Identify which cell holds the provided text, then report its [X, Y] central coordinate. 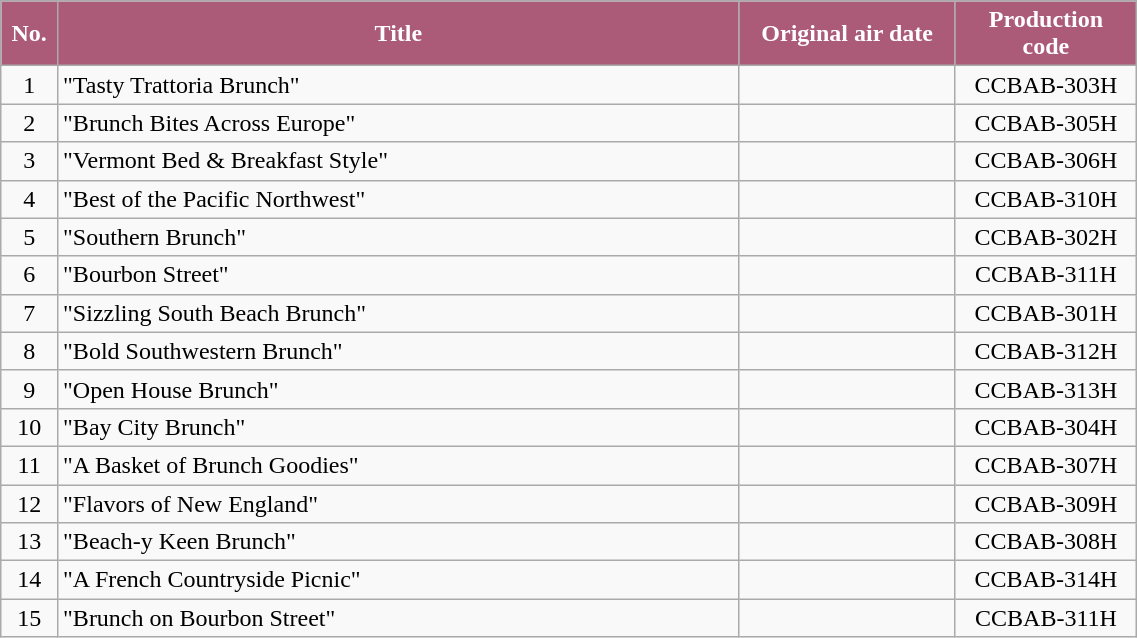
No. [30, 34]
CCBAB-307H [1046, 465]
"Sizzling South Beach Brunch" [399, 313]
Original air date [847, 34]
"Southern Brunch" [399, 237]
12 [30, 503]
CCBAB-312H [1046, 351]
"Best of the Pacific Northwest" [399, 199]
CCBAB-306H [1046, 161]
3 [30, 161]
"Flavors of New England" [399, 503]
10 [30, 427]
"Bold Southwestern Brunch" [399, 351]
"Tasty Trattoria Brunch" [399, 85]
6 [30, 275]
"A Basket of Brunch Goodies" [399, 465]
1 [30, 85]
8 [30, 351]
CCBAB-314H [1046, 580]
11 [30, 465]
"Bourbon Street" [399, 275]
"Open House Brunch" [399, 389]
5 [30, 237]
4 [30, 199]
CCBAB-301H [1046, 313]
"Beach-y Keen Brunch" [399, 542]
CCBAB-308H [1046, 542]
Productioncode [1046, 34]
CCBAB-309H [1046, 503]
CCBAB-302H [1046, 237]
CCBAB-304H [1046, 427]
"A French Countryside Picnic" [399, 580]
Title [399, 34]
13 [30, 542]
CCBAB-313H [1046, 389]
"Bay City Brunch" [399, 427]
14 [30, 580]
2 [30, 123]
15 [30, 618]
9 [30, 389]
CCBAB-310H [1046, 199]
"Brunch Bites Across Europe" [399, 123]
CCBAB-303H [1046, 85]
"Vermont Bed & Breakfast Style" [399, 161]
"Brunch on Bourbon Street" [399, 618]
CCBAB-305H [1046, 123]
7 [30, 313]
